Return the [X, Y] coordinate for the center point of the cell that contains the specified text.  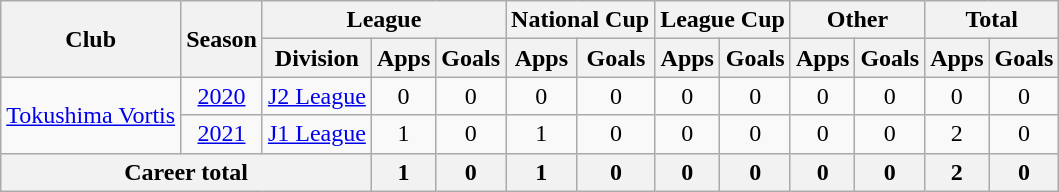
Other [857, 20]
League Cup [723, 20]
League [384, 20]
Season [222, 39]
2020 [222, 96]
Division [316, 58]
J1 League [316, 134]
Club [91, 39]
Tokushima Vortis [91, 115]
J2 League [316, 96]
Career total [186, 172]
Total [992, 20]
2021 [222, 134]
National Cup [580, 20]
